Provide the (X, Y) coordinate of the cell's center where the given text is located.  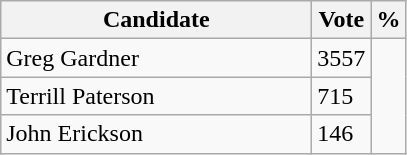
Vote (342, 20)
715 (342, 96)
% (388, 20)
3557 (342, 58)
Candidate (156, 20)
Greg Gardner (156, 58)
Terrill Paterson (156, 96)
John Erickson (156, 134)
146 (342, 134)
